For the text-containing cell, return its midpoint in (X, Y) coordinate format. 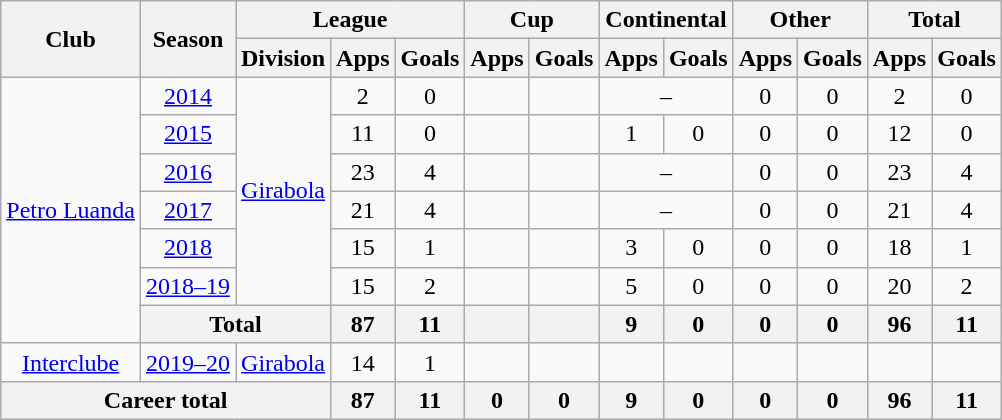
Division (284, 58)
5 (631, 286)
2017 (188, 210)
Club (71, 39)
12 (899, 134)
3 (631, 248)
Petro Luanda (71, 210)
2014 (188, 96)
2015 (188, 134)
League (350, 20)
Continental (666, 20)
Season (188, 39)
18 (899, 248)
14 (363, 362)
Interclube (71, 362)
Other (800, 20)
Cup (532, 20)
2016 (188, 172)
2018 (188, 248)
2018–19 (188, 286)
Career total (166, 400)
2019–20 (188, 362)
20 (899, 286)
